Find where the given text appears and provide that cell's center as (x, y) coordinate. 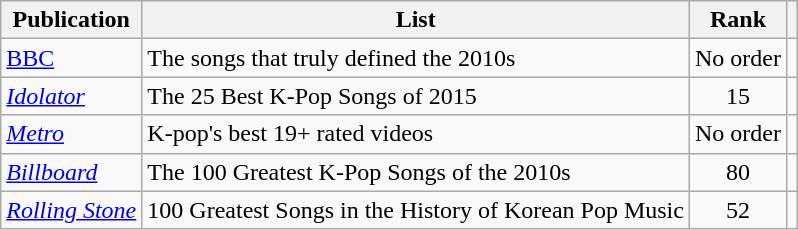
Publication (72, 20)
The songs that truly defined the 2010s (416, 58)
Metro (72, 134)
Idolator (72, 96)
100 Greatest Songs in the History of Korean Pop Music (416, 210)
The 100 Greatest K-Pop Songs of the 2010s (416, 172)
Rank (738, 20)
The 25 Best K-Pop Songs of 2015 (416, 96)
52 (738, 210)
15 (738, 96)
Rolling Stone (72, 210)
Billboard (72, 172)
BBC (72, 58)
80 (738, 172)
List (416, 20)
K-pop's best 19+ rated videos (416, 134)
